Identify which cell holds the provided text, then report its (X, Y) central coordinate. 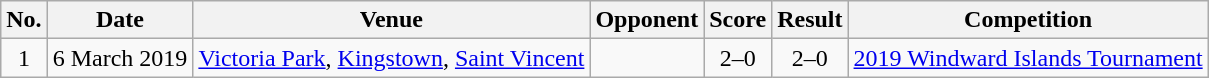
Score (738, 20)
No. (24, 20)
6 March 2019 (120, 58)
1 (24, 58)
Opponent (647, 20)
Competition (1028, 20)
Venue (392, 20)
2019 Windward Islands Tournament (1028, 58)
Result (810, 20)
Victoria Park, Kingstown, Saint Vincent (392, 58)
Date (120, 20)
